Scan for the cell matching the given text and deliver its [X, Y] coordinate at center. 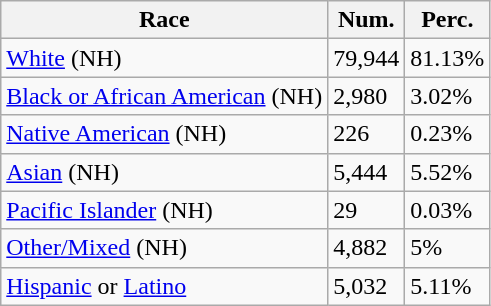
2,980 [366, 96]
81.13% [448, 58]
226 [366, 134]
Race [164, 20]
0.03% [448, 210]
0.23% [448, 134]
3.02% [448, 96]
Pacific Islander (NH) [164, 210]
Num. [366, 20]
Native American (NH) [164, 134]
White (NH) [164, 58]
Hispanic or Latino [164, 286]
5.52% [448, 172]
5.11% [448, 286]
Perc. [448, 20]
5,444 [366, 172]
29 [366, 210]
Asian (NH) [164, 172]
79,944 [366, 58]
5% [448, 248]
5,032 [366, 286]
Black or African American (NH) [164, 96]
4,882 [366, 248]
Other/Mixed (NH) [164, 248]
